Detect which cell encompasses the target text, then output its [x, y] center coordinate. 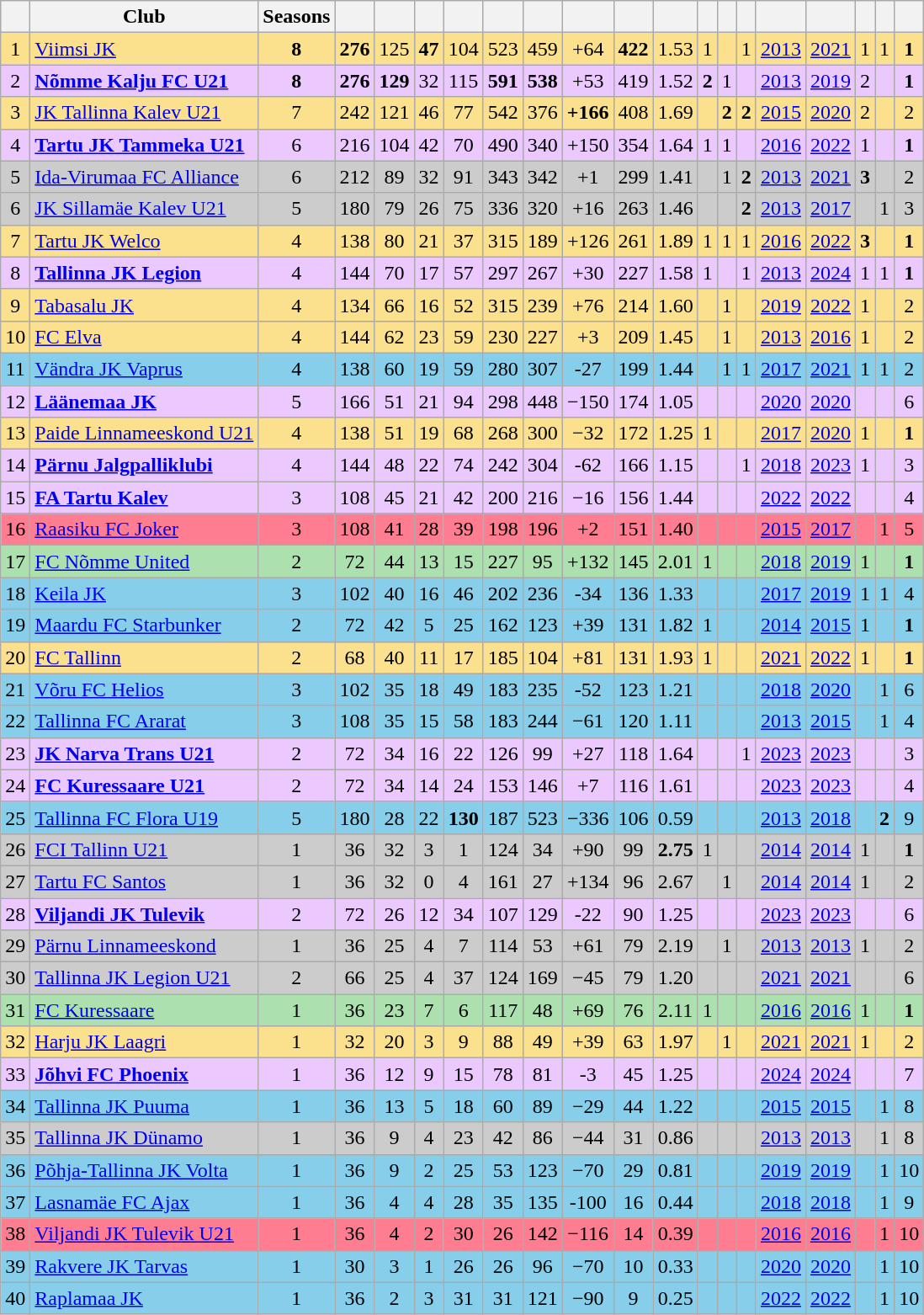
162 [503, 626]
-62 [587, 466]
235 [542, 689]
448 [542, 402]
0.59 [675, 817]
336 [503, 209]
Tallinna JK Legion U21 [145, 978]
-3 [587, 1074]
196 [542, 530]
304 [542, 466]
Tallinna JK Puuma [145, 1106]
−29 [587, 1106]
151 [633, 530]
261 [633, 241]
268 [503, 434]
199 [633, 369]
76 [633, 1010]
+27 [587, 753]
174 [633, 402]
169 [542, 978]
236 [542, 594]
212 [355, 177]
134 [355, 305]
1.89 [675, 241]
115 [463, 81]
58 [463, 721]
+30 [587, 273]
Viimsi JK [145, 49]
198 [503, 530]
+2 [587, 530]
376 [542, 113]
Maardu FC Starbunker [145, 626]
1.93 [675, 657]
+150 [587, 145]
1.21 [675, 689]
Tartu JK Tammeka U21 [145, 145]
+64 [587, 49]
Pärnu Jalgpalliklubi [145, 466]
307 [542, 369]
142 [542, 1234]
+7 [587, 785]
Keila JK [145, 594]
172 [633, 434]
+126 [587, 241]
490 [503, 145]
JK Sillamäe Kalev U21 [145, 209]
161 [503, 881]
419 [633, 81]
-27 [587, 369]
90 [633, 913]
Viljandi JK Tulevik [145, 913]
-22 [587, 913]
0.44 [675, 1202]
106 [633, 817]
−32 [587, 434]
FC Nõmme United [145, 562]
538 [542, 81]
81 [542, 1074]
Läänemaa JK [145, 402]
0.86 [675, 1138]
52 [463, 305]
107 [503, 913]
95 [542, 562]
209 [633, 337]
JK Tallinna Kalev U21 [145, 113]
+76 [587, 305]
74 [463, 466]
−336 [587, 817]
354 [633, 145]
118 [633, 753]
117 [503, 1010]
Rakvere JK Tarvas [145, 1266]
Club [145, 17]
94 [463, 402]
-34 [587, 594]
1.33 [675, 594]
78 [503, 1074]
1.61 [675, 785]
-100 [587, 1202]
1.52 [675, 81]
340 [542, 145]
Nõmme Kalju FC U21 [145, 81]
343 [503, 177]
FC Tallinn [145, 657]
+132 [587, 562]
2.01 [675, 562]
239 [542, 305]
300 [542, 434]
297 [503, 273]
1.40 [675, 530]
153 [503, 785]
Pärnu Linnameeskond [145, 946]
−116 [587, 1234]
+90 [587, 849]
114 [503, 946]
0.81 [675, 1170]
−45 [587, 978]
1.69 [675, 113]
125 [394, 49]
38 [15, 1234]
−16 [587, 498]
126 [503, 753]
135 [542, 1202]
FA Tartu Kalev [145, 498]
2.11 [675, 1010]
-52 [587, 689]
263 [633, 209]
+69 [587, 1010]
+16 [587, 209]
2.75 [675, 849]
+61 [587, 946]
Tartu FC Santos [145, 881]
+81 [587, 657]
1.46 [675, 209]
1.05 [675, 402]
Paide Linnameeskond U21 [145, 434]
Tallinna FC Ararat [145, 721]
57 [463, 273]
116 [633, 785]
75 [463, 209]
1.53 [675, 49]
Ida-Virumaa FC Alliance [145, 177]
1.58 [675, 273]
91 [463, 177]
Viljandi JK Tulevik U21 [145, 1234]
+166 [587, 113]
FC Kuressaare [145, 1010]
136 [633, 594]
Vändra JK Vaprus [145, 369]
Jõhvi FC Phoenix [145, 1074]
120 [633, 721]
Seasons [296, 17]
0.39 [675, 1234]
−90 [587, 1298]
542 [503, 113]
Lasnamäe FC Ajax [145, 1202]
−44 [587, 1138]
298 [503, 402]
156 [633, 498]
1.22 [675, 1106]
+3 [587, 337]
591 [503, 81]
230 [503, 337]
63 [633, 1042]
+53 [587, 81]
1.82 [675, 626]
0 [429, 881]
320 [542, 209]
200 [503, 498]
+134 [587, 881]
130 [463, 817]
342 [542, 177]
88 [503, 1042]
Raplamaa JK [145, 1298]
Põhja-Tallinna JK Volta [145, 1170]
280 [503, 369]
Tartu JK Welco [145, 241]
202 [503, 594]
145 [633, 562]
−61 [587, 721]
80 [394, 241]
0.25 [675, 1298]
1.15 [675, 466]
−150 [587, 402]
146 [542, 785]
JK Narva Trans U21 [145, 753]
Võru FC Helios [145, 689]
Tallinna FC Flora U19 [145, 817]
1.97 [675, 1042]
86 [542, 1138]
Tallinna JK Dünamo [145, 1138]
FC Kuressaare U21 [145, 785]
459 [542, 49]
408 [633, 113]
1.60 [675, 305]
1.20 [675, 978]
Raasiku FC Joker [145, 530]
FCI Tallinn U21 [145, 849]
189 [542, 241]
422 [633, 49]
185 [503, 657]
2.67 [675, 881]
47 [429, 49]
62 [394, 337]
2.19 [675, 946]
214 [633, 305]
Tallinna JK Legion [145, 273]
Harju JK Laagri [145, 1042]
FC Elva [145, 337]
1.45 [675, 337]
41 [394, 530]
77 [463, 113]
0.33 [675, 1266]
299 [633, 177]
+1 [587, 177]
Tabasalu JK [145, 305]
267 [542, 273]
33 [15, 1074]
1.11 [675, 721]
1.41 [675, 177]
187 [503, 817]
244 [542, 721]
